Locate the cell with the specified text and output its [X, Y] center coordinate. 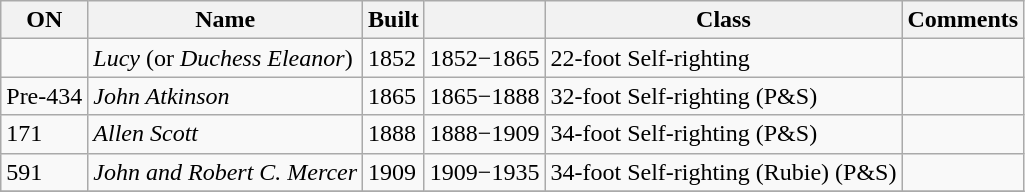
Comments [963, 20]
Lucy (or Duchess Eleanor) [226, 58]
Pre-434 [44, 96]
Allen Scott [226, 134]
1852−1865 [484, 58]
1852 [394, 58]
1888 [394, 134]
ON [44, 20]
1909 [394, 172]
Name [226, 20]
1909−1935 [484, 172]
1888−1909 [484, 134]
591 [44, 172]
Built [394, 20]
1865 [394, 96]
1865−1888 [484, 96]
34-foot Self-righting (P&S) [724, 134]
22-foot Self-righting [724, 58]
34-foot Self-righting (Rubie) (P&S) [724, 172]
32-foot Self-righting (P&S) [724, 96]
John Atkinson [226, 96]
John and Robert C. Mercer [226, 172]
171 [44, 134]
Class [724, 20]
